Determine the (X, Y) coordinate at the center of the cell enclosing the given text.  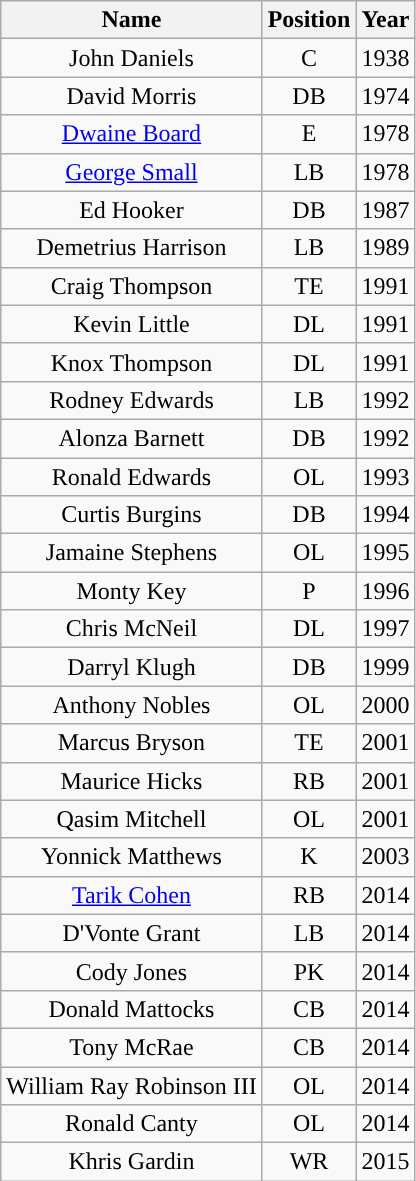
P (309, 591)
1997 (386, 629)
Name (132, 20)
2000 (386, 705)
Monty Key (132, 591)
Cody Jones (132, 971)
Ronald Edwards (132, 477)
1993 (386, 477)
1989 (386, 248)
Alonza Barnett (132, 438)
Maurice Hicks (132, 781)
Khris Gardin (132, 1162)
1938 (386, 58)
Chris McNeil (132, 629)
Kevin Little (132, 324)
WR (309, 1162)
Qasim Mitchell (132, 819)
Dwaine Board (132, 134)
C (309, 58)
PK (309, 971)
1995 (386, 553)
Ronald Canty (132, 1124)
Darryl Klugh (132, 667)
Demetrius Harrison (132, 248)
1999 (386, 667)
Year (386, 20)
Marcus Bryson (132, 743)
John Daniels (132, 58)
1996 (386, 591)
Curtis Burgins (132, 515)
Craig Thompson (132, 286)
William Ray Robinson III (132, 1085)
1987 (386, 210)
2015 (386, 1162)
1994 (386, 515)
Rodney Edwards (132, 400)
Knox Thompson (132, 362)
Position (309, 20)
1974 (386, 96)
D'Vonte Grant (132, 933)
Anthony Nobles (132, 705)
2003 (386, 857)
Tarik Cohen (132, 895)
George Small (132, 172)
K (309, 857)
Tony McRae (132, 1047)
Jamaine Stephens (132, 553)
Yonnick Matthews (132, 857)
E (309, 134)
Ed Hooker (132, 210)
Donald Mattocks (132, 1009)
David Morris (132, 96)
